Pinpoint the cell where the given text exists, returning its [x, y] midpoint coordinate. 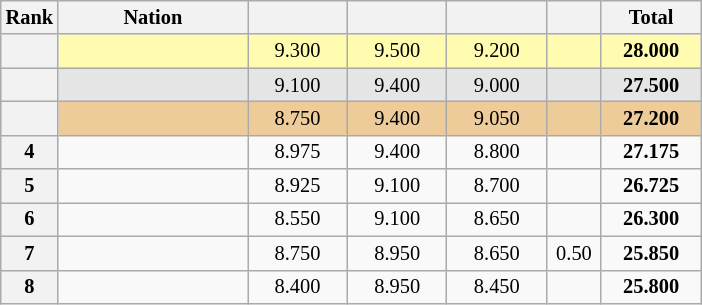
26.300 [651, 219]
7 [30, 253]
Nation [153, 17]
8.925 [298, 186]
6 [30, 219]
8 [30, 287]
8.975 [298, 152]
9.050 [497, 118]
25.850 [651, 253]
25.800 [651, 287]
5 [30, 186]
27.200 [651, 118]
8.800 [497, 152]
9.500 [397, 51]
4 [30, 152]
Rank [30, 17]
8.550 [298, 219]
26.725 [651, 186]
9.300 [298, 51]
8.700 [497, 186]
9.000 [497, 85]
8.400 [298, 287]
28.000 [651, 51]
8.450 [497, 287]
0.50 [574, 253]
Total [651, 17]
27.175 [651, 152]
27.500 [651, 85]
9.200 [497, 51]
